Locate the cell with the specified text and output its [x, y] center coordinate. 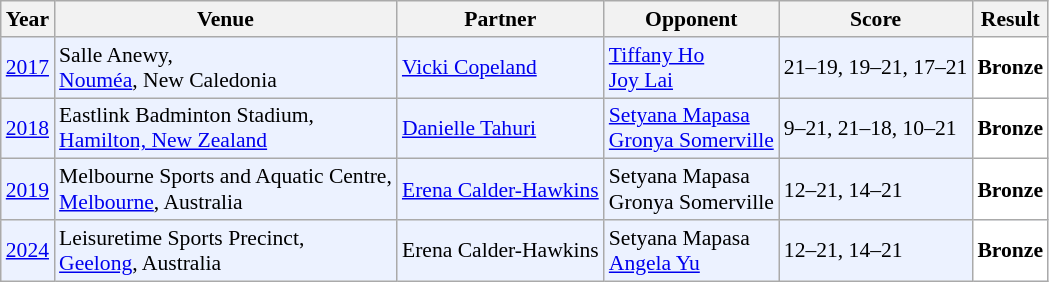
2017 [28, 68]
Year [28, 19]
Score [876, 19]
Eastlink Badminton Stadium,Hamilton, New Zealand [226, 128]
Danielle Tahuri [500, 128]
Tiffany Ho Joy Lai [692, 68]
Leisuretime Sports Precinct,Geelong, Australia [226, 250]
Setyana Mapasa Angela Yu [692, 250]
2019 [28, 190]
21–19, 19–21, 17–21 [876, 68]
Melbourne Sports and Aquatic Centre,Melbourne, Australia [226, 190]
Venue [226, 19]
2024 [28, 250]
2018 [28, 128]
Opponent [692, 19]
Salle Anewy,Nouméa, New Caledonia [226, 68]
Result [1010, 19]
Vicki Copeland [500, 68]
Partner [500, 19]
9–21, 21–18, 10–21 [876, 128]
